Provide the (x, y) coordinate of the cell's center where the given text is located.  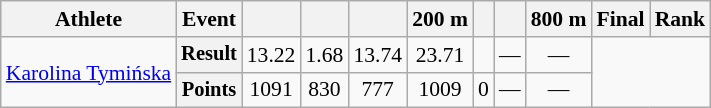
Final (620, 19)
Athlete (88, 19)
777 (378, 90)
1009 (440, 90)
Karolina Tymińska (88, 72)
Rank (680, 19)
200 m (440, 19)
Result (209, 55)
1.68 (324, 55)
800 m (559, 19)
23.71 (440, 55)
830 (324, 90)
Event (209, 19)
13.74 (378, 55)
1091 (272, 90)
13.22 (272, 55)
0 (484, 90)
Points (209, 90)
